Output the [x, y] coordinate of the center of the cell containing the given text.  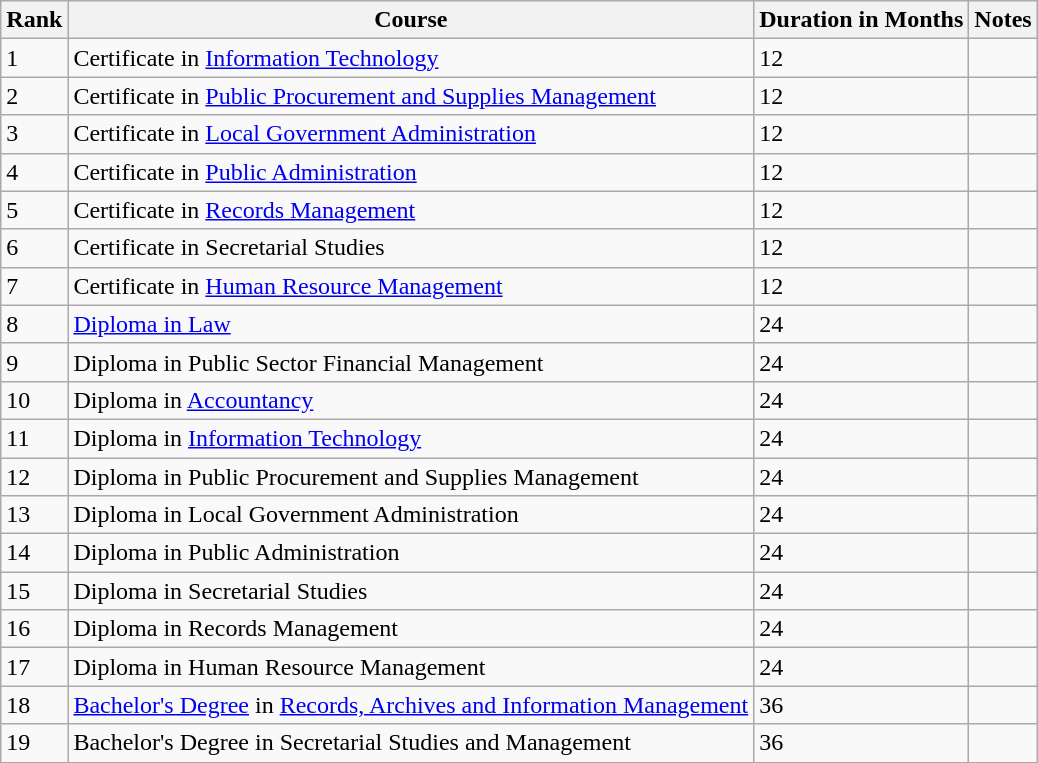
Diploma in Records Management [411, 629]
Certificate in Secretarial Studies [411, 248]
18 [34, 705]
16 [34, 629]
Rank [34, 20]
Diploma in Secretarial Studies [411, 591]
13 [34, 515]
Notes [1003, 20]
19 [34, 743]
3 [34, 134]
11 [34, 438]
Certificate in Public Procurement and Supplies Management [411, 96]
Diploma in Law [411, 324]
4 [34, 172]
9 [34, 362]
14 [34, 553]
Certificate in Records Management [411, 210]
Certificate in Human Resource Management [411, 286]
15 [34, 591]
10 [34, 400]
7 [34, 286]
6 [34, 248]
Duration in Months [862, 20]
Course [411, 20]
1 [34, 58]
2 [34, 96]
Diploma in Public Procurement and Supplies Management [411, 477]
Diploma in Public Sector Financial Management [411, 362]
Certificate in Public Administration [411, 172]
Diploma in Information Technology [411, 438]
Bachelor's Degree in Secretarial Studies and Management [411, 743]
Certificate in Local Government Administration [411, 134]
5 [34, 210]
Diploma in Public Administration [411, 553]
8 [34, 324]
17 [34, 667]
Diploma in Local Government Administration [411, 515]
Diploma in Accountancy [411, 400]
Diploma in Human Resource Management [411, 667]
Bachelor's Degree in Records, Archives and Information Management [411, 705]
Certificate in Information Technology [411, 58]
